Provide the [x, y] coordinate of the cell's center where the given text is located.  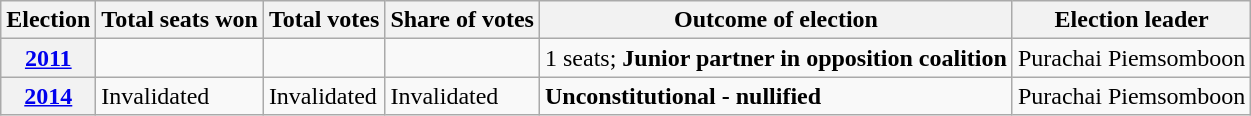
Election leader [1131, 20]
Election [48, 20]
Outcome of election [776, 20]
1 seats; Junior partner in opposition coalition [776, 58]
Share of votes [462, 20]
Total seats won [180, 20]
2011 [48, 58]
Total votes [324, 20]
2014 [48, 96]
Unconstitutional - nullified [776, 96]
